Scan for the cell matching the given text and deliver its [x, y] coordinate at center. 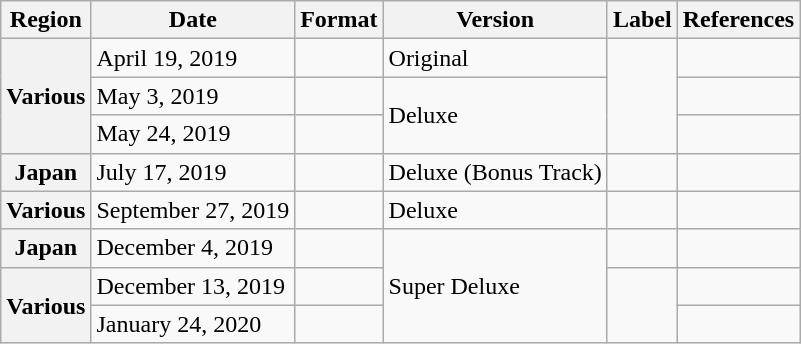
May 3, 2019 [193, 96]
December 4, 2019 [193, 248]
Deluxe (Bonus Track) [495, 172]
Region [46, 20]
July 17, 2019 [193, 172]
Date [193, 20]
Label [642, 20]
Version [495, 20]
September 27, 2019 [193, 210]
January 24, 2020 [193, 324]
Original [495, 58]
May 24, 2019 [193, 134]
Super Deluxe [495, 286]
Format [339, 20]
References [738, 20]
April 19, 2019 [193, 58]
December 13, 2019 [193, 286]
